Scan for the cell matching the given text and deliver its (X, Y) coordinate at center. 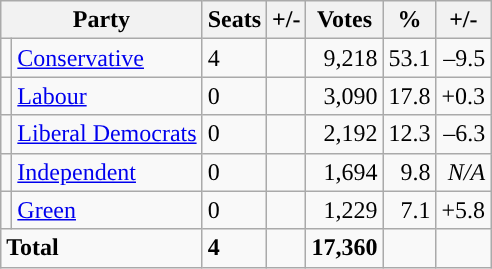
12.3 (410, 134)
1,229 (344, 210)
Votes (344, 20)
Seats (234, 20)
N/A (464, 172)
17.8 (410, 96)
Liberal Democrats (107, 134)
–9.5 (464, 58)
53.1 (410, 58)
Total (102, 248)
–6.3 (464, 134)
Independent (107, 172)
9,218 (344, 58)
1,694 (344, 172)
Party (102, 20)
+5.8 (464, 210)
Conservative (107, 58)
17,360 (344, 248)
Labour (107, 96)
7.1 (410, 210)
Green (107, 210)
2,192 (344, 134)
+0.3 (464, 96)
9.8 (410, 172)
3,090 (344, 96)
% (410, 20)
